Identify which cell holds the provided text, then report its (x, y) central coordinate. 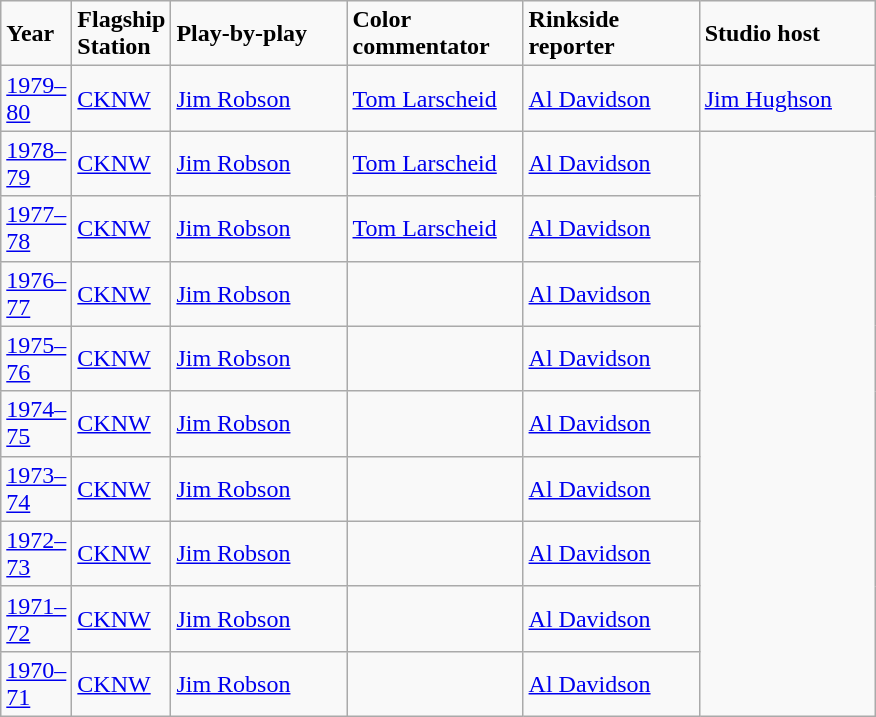
1972–73 (36, 554)
Color commentator (435, 34)
1977–78 (36, 228)
Flagship Station (122, 34)
Studio host (787, 34)
1971–72 (36, 618)
1975–76 (36, 358)
1974–75 (36, 424)
1973–74 (36, 488)
1976–77 (36, 294)
1978–79 (36, 164)
1970–71 (36, 684)
Jim Hughson (787, 98)
1979–80 (36, 98)
Year (36, 34)
Rinkside reporter (611, 34)
Play-by-play (259, 34)
